Extract the [x, y] coordinate from the center of the cell holding the provided text.  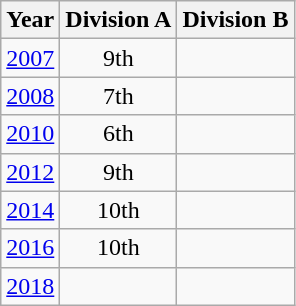
Year [30, 20]
2010 [30, 134]
6th [118, 134]
7th [118, 96]
2007 [30, 58]
Division B [236, 20]
2018 [30, 286]
2012 [30, 172]
2014 [30, 210]
2016 [30, 248]
Division A [118, 20]
2008 [30, 96]
